Extract the (x, y) coordinate from the center of the cell holding the provided text.  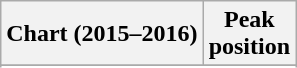
Chart (2015–2016) (102, 34)
Peak position (249, 34)
